From the cell containing the given text, extract its center point as [x, y] coordinate. 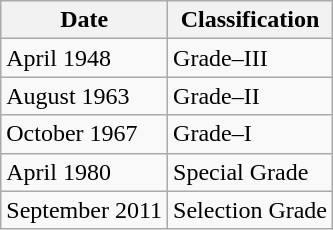
Selection Grade [250, 210]
Date [84, 20]
September 2011 [84, 210]
October 1967 [84, 134]
Grade–III [250, 58]
Special Grade [250, 172]
April 1980 [84, 172]
August 1963 [84, 96]
Classification [250, 20]
April 1948 [84, 58]
Grade–I [250, 134]
Grade–II [250, 96]
